Pinpoint the cell where the given text exists, returning its (X, Y) midpoint coordinate. 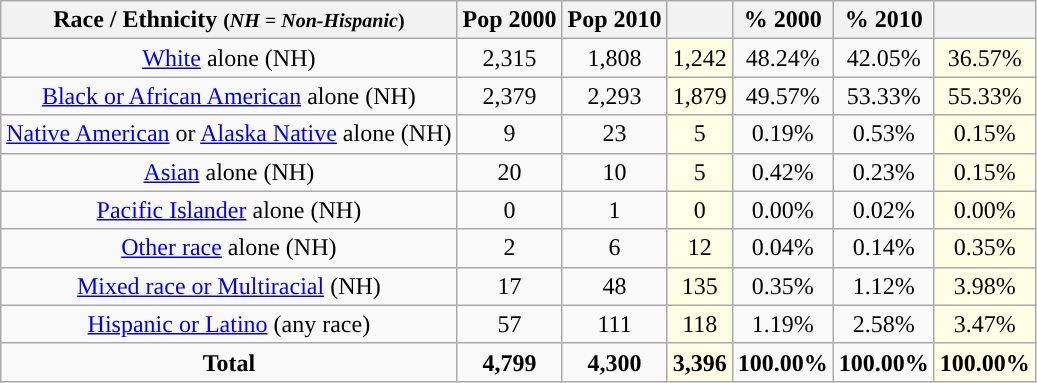
0.42% (782, 172)
2.58% (884, 324)
17 (510, 286)
4,300 (614, 362)
Race / Ethnicity (NH = Non-Hispanic) (229, 20)
23 (614, 134)
Mixed race or Multiracial (NH) (229, 286)
Pop 2000 (510, 20)
3.98% (984, 286)
Pacific Islander alone (NH) (229, 210)
55.33% (984, 96)
48.24% (782, 58)
2 (510, 248)
9 (510, 134)
118 (700, 324)
0.19% (782, 134)
3.47% (984, 324)
0.53% (884, 134)
42.05% (884, 58)
Asian alone (NH) (229, 172)
Black or African American alone (NH) (229, 96)
4,799 (510, 362)
0.02% (884, 210)
Other race alone (NH) (229, 248)
57 (510, 324)
2,315 (510, 58)
3,396 (700, 362)
111 (614, 324)
10 (614, 172)
6 (614, 248)
135 (700, 286)
0.14% (884, 248)
Total (229, 362)
1.19% (782, 324)
20 (510, 172)
1,879 (700, 96)
0.23% (884, 172)
% 2010 (884, 20)
12 (700, 248)
1,808 (614, 58)
48 (614, 286)
0.04% (782, 248)
1,242 (700, 58)
2,379 (510, 96)
Native American or Alaska Native alone (NH) (229, 134)
% 2000 (782, 20)
Pop 2010 (614, 20)
36.57% (984, 58)
53.33% (884, 96)
49.57% (782, 96)
2,293 (614, 96)
1.12% (884, 286)
White alone (NH) (229, 58)
1 (614, 210)
Hispanic or Latino (any race) (229, 324)
